Pinpoint the cell where the given text exists, returning its (x, y) midpoint coordinate. 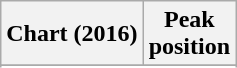
Chart (2016) (72, 34)
Peakposition (189, 34)
